Identify which cell holds the provided text, then report its [x, y] central coordinate. 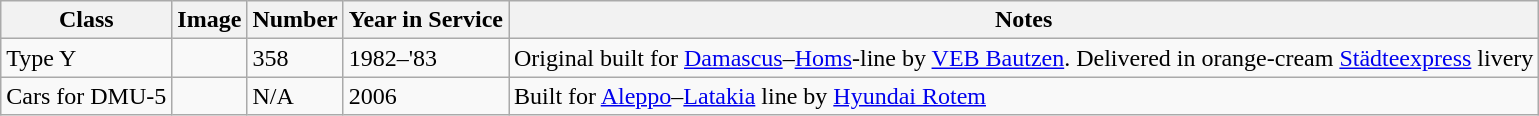
Type Y [86, 58]
1982–'83 [426, 58]
Image [210, 20]
2006 [426, 96]
Class [86, 20]
N/A [295, 96]
Number [295, 20]
Built for Aleppo–Latakia line by Hyundai Rotem [1023, 96]
Original built for Damascus–Homs-line by VEB Bautzen. Delivered in orange-cream Städteexpress livery [1023, 58]
358 [295, 58]
Year in Service [426, 20]
Cars for DMU-5 [86, 96]
Notes [1023, 20]
